Capture the cell that displays the provided text and extract its (x, y) central coordinate. 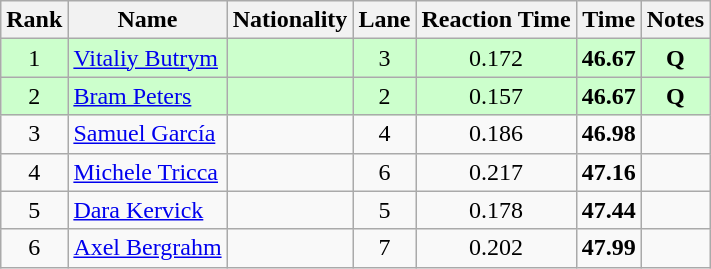
Lane (384, 20)
Samuel García (148, 134)
Notes (675, 20)
Rank (34, 20)
47.44 (608, 210)
47.99 (608, 248)
0.157 (496, 96)
1 (34, 58)
47.16 (608, 172)
Bram Peters (148, 96)
0.178 (496, 210)
0.202 (496, 248)
Dara Kervick (148, 210)
7 (384, 248)
46.98 (608, 134)
Nationality (290, 20)
0.217 (496, 172)
Axel Bergrahm (148, 248)
Time (608, 20)
Reaction Time (496, 20)
Vitaliy Butrym (148, 58)
Name (148, 20)
Michele Tricca (148, 172)
0.172 (496, 58)
0.186 (496, 134)
